Locate the cell with the specified text and output its (x, y) center coordinate. 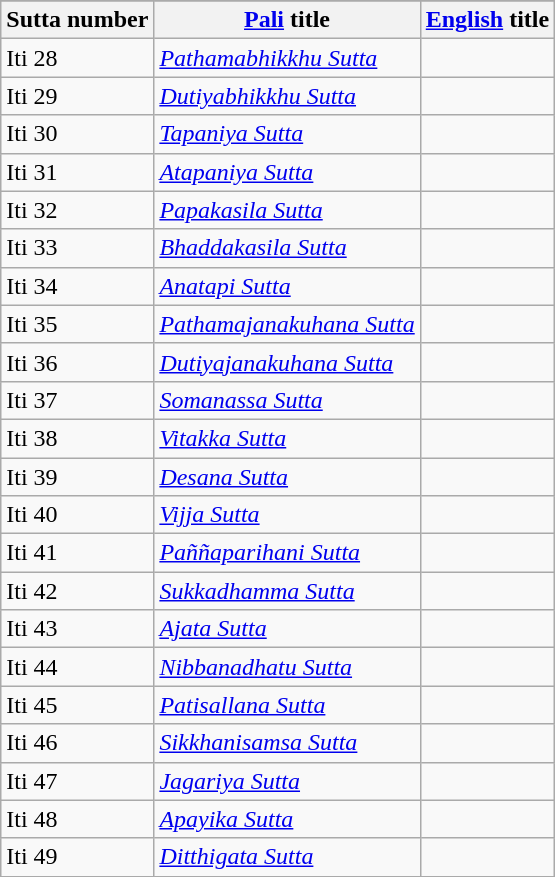
Sukkadhamma Sutta (287, 591)
Dutiyabhikkhu Sutta (287, 96)
Iti 46 (78, 743)
Iti 35 (78, 324)
Anatapi Sutta (287, 286)
Desana Sutta (287, 477)
Bhaddakasila Sutta (287, 248)
Iti 31 (78, 172)
Iti 29 (78, 96)
Iti 32 (78, 210)
Iti 28 (78, 58)
Ditthigata Sutta (287, 857)
Vijja Sutta (287, 515)
Patisallana Sutta (287, 705)
Iti 43 (78, 629)
English title (487, 20)
Sutta number (78, 20)
Iti 40 (78, 515)
Somanassa Sutta (287, 400)
Iti 37 (78, 400)
Iti 38 (78, 438)
Atapaniya Sutta (287, 172)
Vitakka Sutta (287, 438)
Nibbanadhatu Sutta (287, 667)
Iti 48 (78, 819)
Iti 41 (78, 553)
Papakasila Sutta (287, 210)
Pathamajanakuhana Sutta (287, 324)
Iti 47 (78, 781)
Apayika Sutta (287, 819)
Sikkhanisamsa Sutta (287, 743)
Tapaniya Sutta (287, 134)
Iti 34 (78, 286)
Iti 44 (78, 667)
Paññaparihani Sutta (287, 553)
Pathamabhikkhu Sutta (287, 58)
Iti 33 (78, 248)
Iti 45 (78, 705)
Pali title (287, 20)
Dutiyajanakuhana Sutta (287, 362)
Iti 42 (78, 591)
Ajata Sutta (287, 629)
Jagariya Sutta (287, 781)
Iti 39 (78, 477)
Iti 30 (78, 134)
Iti 49 (78, 857)
Iti 36 (78, 362)
